Determine the (X, Y) coordinate at the center of the cell enclosing the given text.  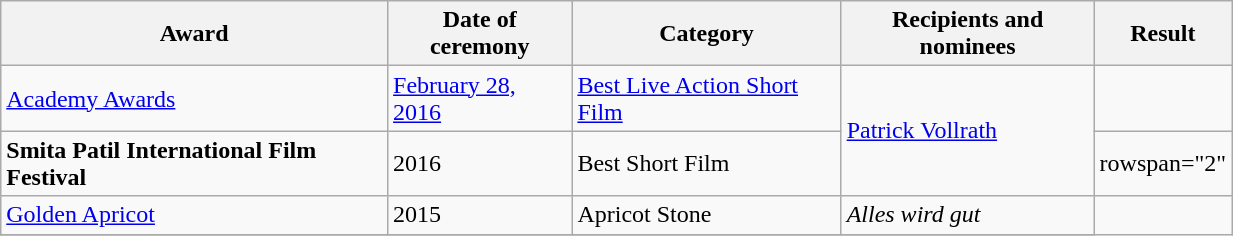
Alles wird gut (968, 215)
2016 (480, 164)
Smita Patil International Film Festival (194, 164)
rowspan="2" (1163, 164)
Apricot Stone (706, 215)
Best Live Action Short Film (706, 98)
Award (194, 34)
Golden Apricot (194, 215)
Recipients and nominees (968, 34)
February 28, 2016 (480, 98)
Patrick Vollrath (968, 131)
Best Short Film (706, 164)
Date of ceremony (480, 34)
Academy Awards (194, 98)
Result (1163, 34)
2015 (480, 215)
Category (706, 34)
